Return the (X, Y) coordinate for the center point of the cell that contains the specified text.  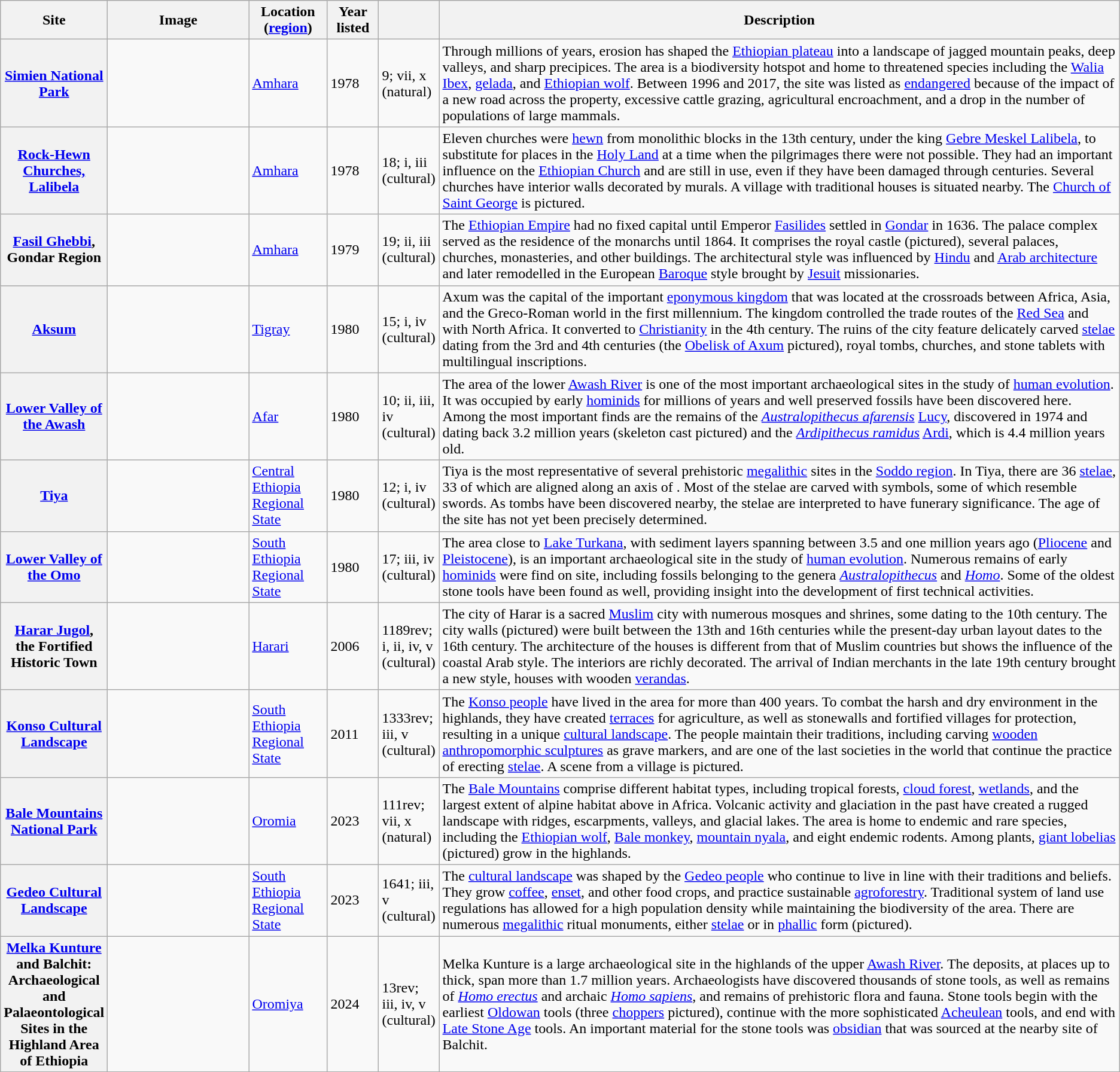
12; i, iv (cultural) (409, 495)
Site (54, 20)
111rev; vii, x (natural) (409, 821)
Image (178, 20)
2011 (353, 733)
Gedeo Cultural Landscape (54, 900)
17; iii, iv (cultural) (409, 567)
Description (779, 20)
Bale Mountains National Park (54, 821)
1333rev; iii, v (cultural) (409, 733)
13rev; iii, iv, v (cultural) (409, 1004)
Afar (288, 416)
9; vii, x (natural) (409, 83)
1189rev; i, ii, iv, v (cultural) (409, 646)
10; ii, iii, iv (cultural) (409, 416)
1979 (353, 250)
Oromia (288, 821)
Harari (288, 646)
Year listed (353, 20)
Fasil Ghebbi, Gondar Region (54, 250)
1641; iii, v (cultural) (409, 900)
2024 (353, 1004)
Rock-Hewn Churches, Lalibela (54, 170)
Harar Jugol, the Fortified Historic Town (54, 646)
Lower Valley of the Omo (54, 567)
Melka Kunture and Balchit: Archaeological and Palaeontological Sites in the Highland Area of Ethiopia (54, 1004)
Konso Cultural Landscape (54, 733)
Tiya (54, 495)
Oromiya (288, 1004)
Central Ethiopia Regional State (288, 495)
Lower Valley of the Awash (54, 416)
Simien National Park (54, 83)
15; i, iv (cultural) (409, 329)
2006 (353, 646)
Aksum (54, 329)
Tigray (288, 329)
18; i, iii (cultural) (409, 170)
Location (region) (288, 20)
19; ii, iii (cultural) (409, 250)
